Locate the cell with the specified text and output its [x, y] center coordinate. 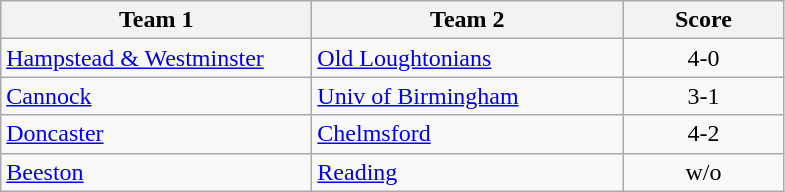
4-0 [704, 58]
Team 2 [468, 20]
Univ of Birmingham [468, 96]
Team 1 [156, 20]
w/o [704, 172]
Hampstead & Westminster [156, 58]
Score [704, 20]
Old Loughtonians [468, 58]
Cannock [156, 96]
3-1 [704, 96]
Beeston [156, 172]
Reading [468, 172]
Doncaster [156, 134]
4-2 [704, 134]
Chelmsford [468, 134]
